Find where the given text appears and provide that cell's center as [x, y] coordinate. 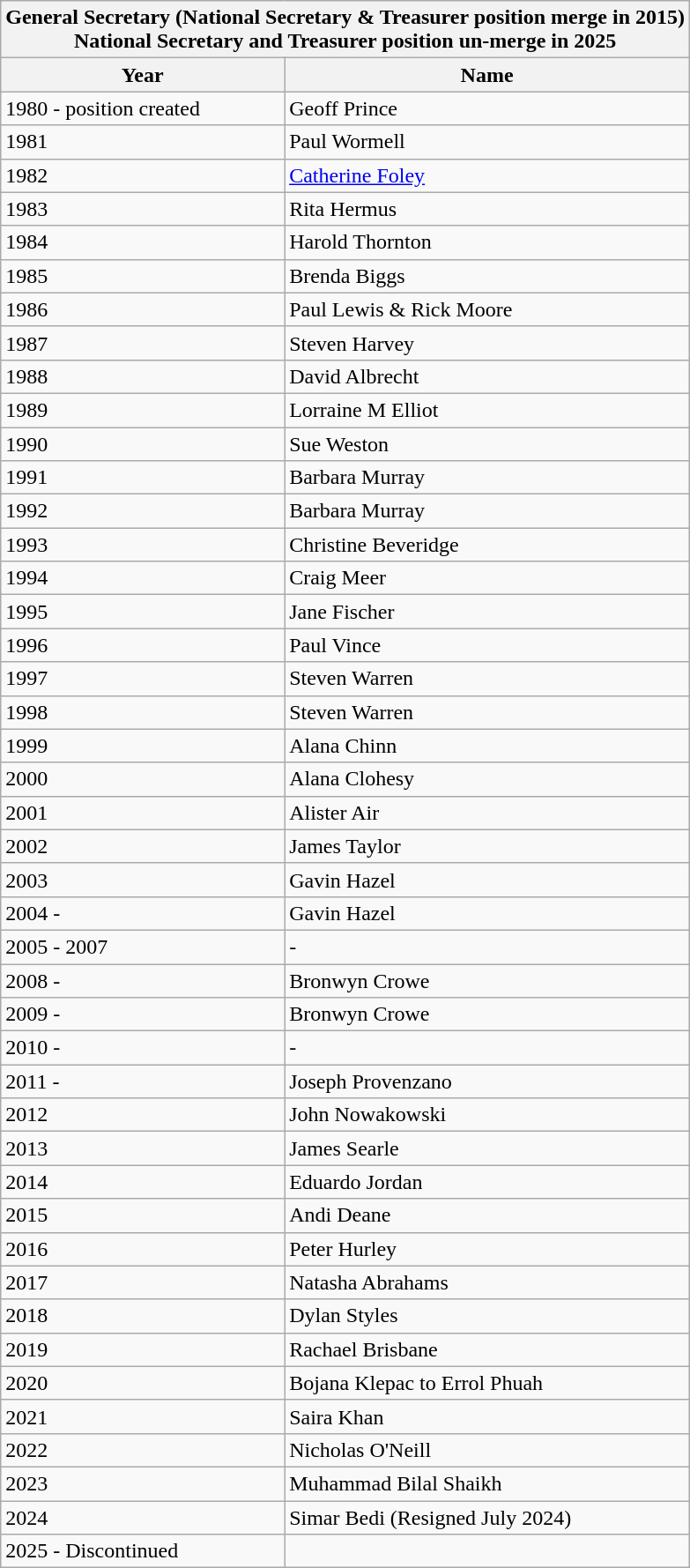
Bojana Klepac to Errol Phuah [487, 1383]
1988 [143, 376]
1981 [143, 142]
2003 [143, 880]
James Taylor [487, 846]
Eduardo Jordan [487, 1182]
2001 [143, 813]
Geoff Prince [487, 108]
Brenda Biggs [487, 276]
Muhammad Bilal Shaikh [487, 1483]
2019 [143, 1349]
1991 [143, 478]
1984 [143, 242]
2009 - [143, 1014]
David Albrecht [487, 376]
Saira Khan [487, 1416]
Paul Lewis & Rick Moore [487, 309]
Dylan Styles [487, 1316]
2014 [143, 1182]
1998 [143, 712]
1989 [143, 410]
James Searle [487, 1148]
2010 - [143, 1048]
Joseph Provenzano [487, 1081]
Alana Chinn [487, 746]
1993 [143, 545]
Peter Hurley [487, 1249]
1992 [143, 511]
2011 - [143, 1081]
Alister Air [487, 813]
Catherine Foley [487, 175]
2004 - [143, 913]
2018 [143, 1316]
2021 [143, 1416]
2022 [143, 1450]
General Secretary (National Secretary & Treasurer position merge in 2015)National Secretary and Treasurer position un-merge in 2025 [345, 30]
Name [487, 75]
1985 [143, 276]
2000 [143, 779]
2017 [143, 1282]
Lorraine M Elliot [487, 410]
1990 [143, 443]
2024 [143, 1517]
John Nowakowski [487, 1115]
Natasha Abrahams [487, 1282]
2015 [143, 1215]
Jane Fischer [487, 612]
Christine Beveridge [487, 545]
2020 [143, 1383]
1987 [143, 343]
Steven Harvey [487, 343]
1997 [143, 679]
1986 [143, 309]
2013 [143, 1148]
2002 [143, 846]
Alana Clohesy [487, 779]
Andi Deane [487, 1215]
Rita Hermus [487, 209]
1994 [143, 578]
Simar Bedi (Resigned July 2024) [487, 1517]
1995 [143, 612]
Paul Vince [487, 645]
Nicholas O'Neill [487, 1450]
Harold Thornton [487, 242]
2012 [143, 1115]
1980 - position created [143, 108]
1982 [143, 175]
2005 - 2007 [143, 947]
2016 [143, 1249]
2023 [143, 1483]
2008 - [143, 981]
1999 [143, 746]
Year [143, 75]
1996 [143, 645]
1983 [143, 209]
Sue Weston [487, 443]
Rachael Brisbane [487, 1349]
2025 - Discontinued [143, 1551]
Paul Wormell [487, 142]
Craig Meer [487, 578]
